Capture the cell that displays the provided text and extract its (x, y) central coordinate. 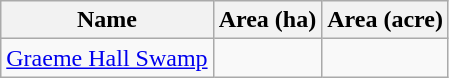
Area (acre) (386, 20)
Name (107, 20)
Area (ha) (268, 20)
Graeme Hall Swamp (107, 58)
